Find where the given text appears and provide that cell's center as (x, y) coordinate. 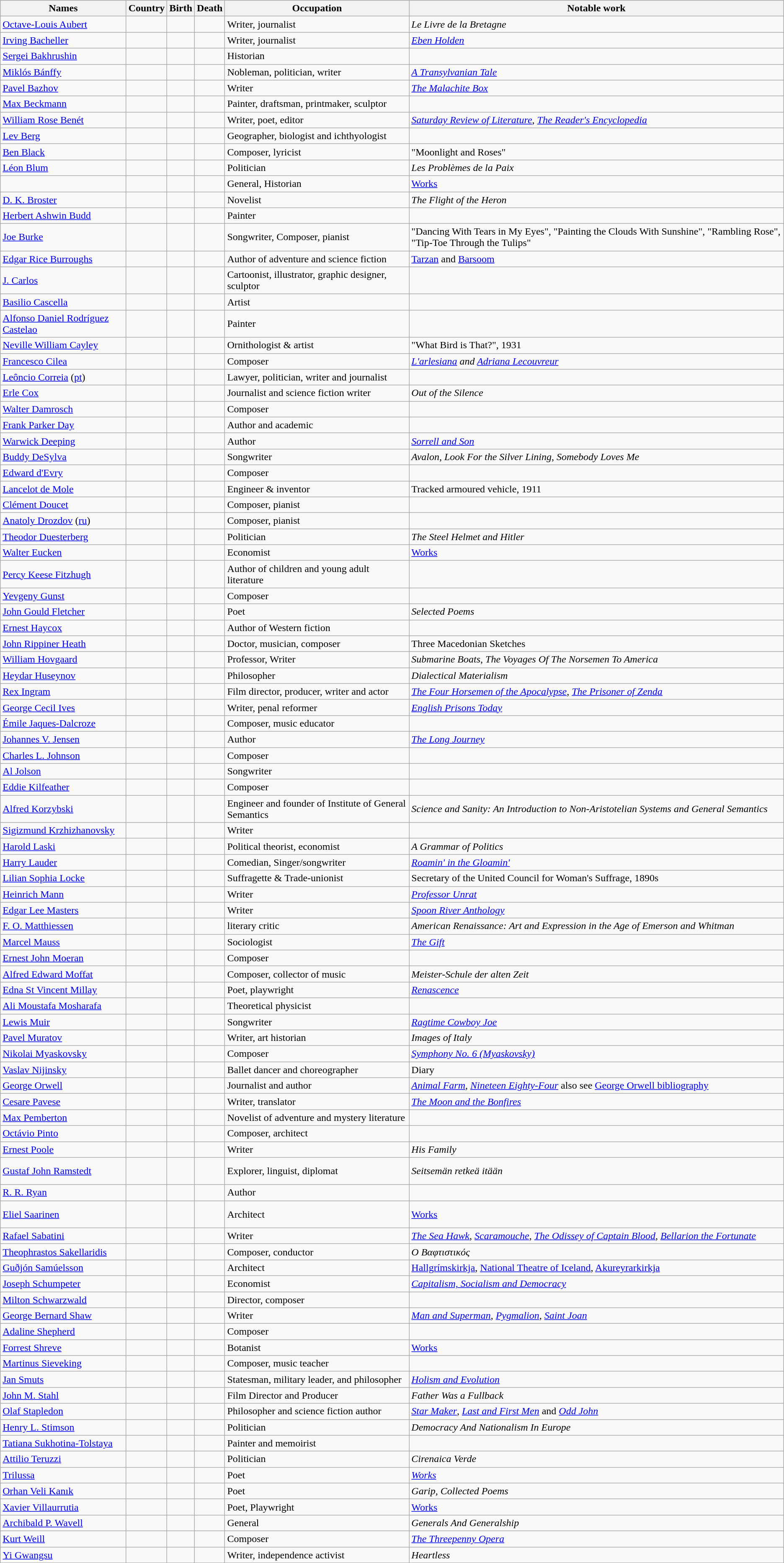
L'arlesiana and Adriana Lecouvreur (596, 361)
Geographer, biologist and ichthyologist (317, 136)
Composer, collector of music (317, 974)
Ernest John Moeran (63, 958)
Engineer and founder of Institute of General Semantics (317, 809)
A Transylvanian Tale (596, 72)
Basilio Cascella (63, 302)
Holism and Evolution (596, 1379)
Poet, playwright (317, 990)
John Rippiner Heath (63, 644)
Percy Keese Fitzhugh (63, 574)
John M. Stahl (63, 1395)
Lewis Muir (63, 1022)
Alfred Korzybski (63, 809)
Animal Farm, Nineteen Eighty-Four also see George Orwell bibliography (596, 1086)
Heinrich Mann (63, 894)
Spoon River Anthology (596, 910)
Vaslav Nijinsky (63, 1070)
Neville William Cayley (63, 345)
Capitalism, Socialism and Democracy (596, 1284)
Names (63, 8)
Theoretical physicist (317, 1006)
Garip, Collected Poems (596, 1491)
Nobleman, politician, writer (317, 72)
Selected Poems (596, 612)
Irving Bacheller (63, 40)
Philosopher and science fiction author (317, 1411)
Doctor, musician, composer (317, 644)
Theodor Duesterberg (63, 537)
Painter and memoirist (317, 1443)
Ο Βαφτιστικός (596, 1252)
Roamin' in the Gloamin' (596, 862)
Composer, music teacher (317, 1364)
Secretary of the United Council for Woman's Suffrage, 1890s (596, 878)
William Hovgaard (63, 660)
Eddie Kilfeather (63, 787)
Edgar Lee Masters (63, 910)
Ballet dancer and choreographer (317, 1070)
Eben Holden (596, 40)
Author of children and young adult literature (317, 574)
George Orwell (63, 1086)
Kurt Weill (63, 1539)
Birth (181, 8)
Johannes V. Jensen (63, 739)
R. R. Ryan (63, 1193)
Saturday Review of Literature, The Reader's Encyclopedia (596, 120)
Botanist (317, 1348)
Lancelot de Mole (63, 489)
Le Livre de la Bretagne (596, 24)
Francesco Cilea (63, 361)
Marcel Mauss (63, 942)
Meister-Schule der alten Zeit (596, 974)
Democracy And Nationalism In Europe (596, 1427)
Joseph Schumpeter (63, 1284)
Pavel Muratov (63, 1038)
Sociologist (317, 942)
Philosopher (317, 675)
The Threepenny Opera (596, 1539)
J. Carlos (63, 281)
Suffragette & Trade-unionist (317, 878)
Composer, architect (317, 1133)
Eliel Saarinen (63, 1214)
Tracked armoured vehicle, 1911 (596, 489)
Edgar Rice Burroughs (63, 259)
Martinus Sieveking (63, 1364)
Painter, draftsman, printmaker, sculptor (317, 104)
Alfonso Daniel Rodríguez Castelao (63, 323)
Les Problèmes de la Paix (596, 168)
George Bernard Shaw (63, 1316)
Alfred Edward Moffat (63, 974)
Symphony No. 6 (Myaskovsky) (596, 1054)
Sergei Bakhrushin (63, 56)
Songwriter, Composer, pianist (317, 237)
Author of Western fiction (317, 628)
Orhan Veli Kanık (63, 1491)
A Grammar of Politics (596, 846)
Writer, art historian (317, 1038)
Yi Gwangsu (63, 1555)
Leôncio Correia (pt) (63, 377)
Dialectical Materialism (596, 675)
The Sea Hawk, Scaramouche, The Odissey of Captain Blood, Bellarion the Fortunate (596, 1236)
Walter Eucken (63, 553)
Clément Doucet (63, 505)
Pavel Bazhov (63, 88)
The Long Journey (596, 739)
Writer, translator (317, 1102)
John Gould Fletcher (63, 612)
Harold Laski (63, 846)
Diary (596, 1070)
Explorer, linguist, diplomat (317, 1171)
Yevgeny Gunst (63, 596)
English Prisons Today (596, 707)
"Moonlight and Roses" (596, 152)
Renascence (596, 990)
literary critic (317, 926)
Archibald P. Wavell (63, 1523)
Edna St Vincent Millay (63, 990)
Walter Damrosch (63, 409)
His Family (596, 1149)
Octave-Louis Aubert (63, 24)
Engineer & inventor (317, 489)
Theophrastos Sakellaridis (63, 1252)
Images of Italy (596, 1038)
Ali Moustafa Mosharafa (63, 1006)
Ernest Poole (63, 1149)
Composer, music educator (317, 723)
Film Director and Producer (317, 1395)
Seitsemän retkeä itään (596, 1171)
Ornithologist & artist (317, 345)
Charles L. Johnson (63, 756)
Director, composer (317, 1299)
Herbert Ashwin Budd (63, 216)
William Rose Benét (63, 120)
Ragtime Cowboy Joe (596, 1022)
Sorrell and Son (596, 441)
Jan Smuts (63, 1379)
Frank Parker Day (63, 425)
George Cecil Ives (63, 707)
Xavier Villaurrutia (63, 1507)
Professor, Writer (317, 660)
Avalon, Look For the Silver Lining, Somebody Loves Me (596, 457)
Writer, independence activist (317, 1555)
Max Beckmann (63, 104)
Novelist (317, 200)
Journalist and author (317, 1086)
Max Pemberton (63, 1118)
Hallgrímskirkja, National Theatre of Iceland, Akureyrarkirkja (596, 1268)
Film director, producer, writer and actor (317, 691)
Tatiana Sukhotina-Tolstaya (63, 1443)
Adaline Shepherd (63, 1332)
Rafael Sabatini (63, 1236)
Author of adventure and science fiction (317, 259)
Cartoonist, illustrator, graphic designer, sculptor (317, 281)
Science and Sanity: An Introduction to Non-Aristotelian Systems and General Semantics (596, 809)
Trilussa (63, 1475)
Octávio Pinto (63, 1133)
Ben Black (63, 152)
"What Bird is That?", 1931 (596, 345)
Anatoly Drozdov (ru) (63, 521)
Country (147, 8)
Guðjón Samúelsson (63, 1268)
Lev Berg (63, 136)
Historian (317, 56)
Nikolai Myaskovsky (63, 1054)
Warwick Deeping (63, 441)
Forrest Shreve (63, 1348)
Occupation (317, 8)
Cesare Pavese (63, 1102)
Political theorist, economist (317, 846)
Buddy DeSylva (63, 457)
Death (210, 8)
Heartless (596, 1555)
Al Jolson (63, 771)
Attilio Teruzzi (63, 1459)
Writer, penal reformer (317, 707)
Poet, Playwright (317, 1507)
Henry L. Stimson (63, 1427)
Three Macedonian Sketches (596, 644)
Miklós Bánffy (63, 72)
Léon Blum (63, 168)
Professor Unrat (596, 894)
Milton Schwarzwald (63, 1299)
Émile Jaques-Dalcroze (63, 723)
Star Maker, Last and First Men and Odd John (596, 1411)
Tarzan and Barsoom (596, 259)
Out of the Silence (596, 393)
The Moon and the Bonfires (596, 1102)
Cirenaica Verde (596, 1459)
D. K. Broster (63, 200)
Generals And Generalship (596, 1523)
Lilian Sophia Locke (63, 878)
Statesman, military leader, and philosopher (317, 1379)
Erle Cox (63, 393)
Harry Lauder (63, 862)
Composer, lyricist (317, 152)
Sigizmund Krzhizhanovsky (63, 831)
Writer, poet, editor (317, 120)
Father Was a Fullback (596, 1395)
F. O. Matthiessen (63, 926)
Author and academic (317, 425)
Gustaf John Ramstedt (63, 1171)
Lawyer, politician, writer and journalist (317, 377)
Edward d'Evry (63, 473)
Composer, conductor (317, 1252)
The Four Horsemen of the Apocalypse, The Prisoner of Zenda (596, 691)
General, Historian (317, 184)
Ernest Haycox (63, 628)
Comedian, Singer/songwriter (317, 862)
Heydar Huseynov (63, 675)
The Steel Helmet and Hitler (596, 537)
The Flight of the Heron (596, 200)
Notable work (596, 8)
Submarine Boats, The Voyages Of The Norsemen To America (596, 660)
General (317, 1523)
Man and Superman, Pygmalion, Saint Joan (596, 1316)
American Renaissance: Art and Expression in the Age of Emerson and Whitman (596, 926)
Rex Ingram (63, 691)
Joe Burke (63, 237)
Artist (317, 302)
The Gift (596, 942)
Journalist and science fiction writer (317, 393)
Olaf Stapledon (63, 1411)
The Malachite Box (596, 88)
"Dancing With Tears in My Eyes", "Painting the Clouds With Sunshine", "Rambling Rose", "Tip-Toe Through the Tulips" (596, 237)
Novelist of adventure and mystery literature (317, 1118)
